Provide the (x, y) coordinate of the cell's center where the given text is located.  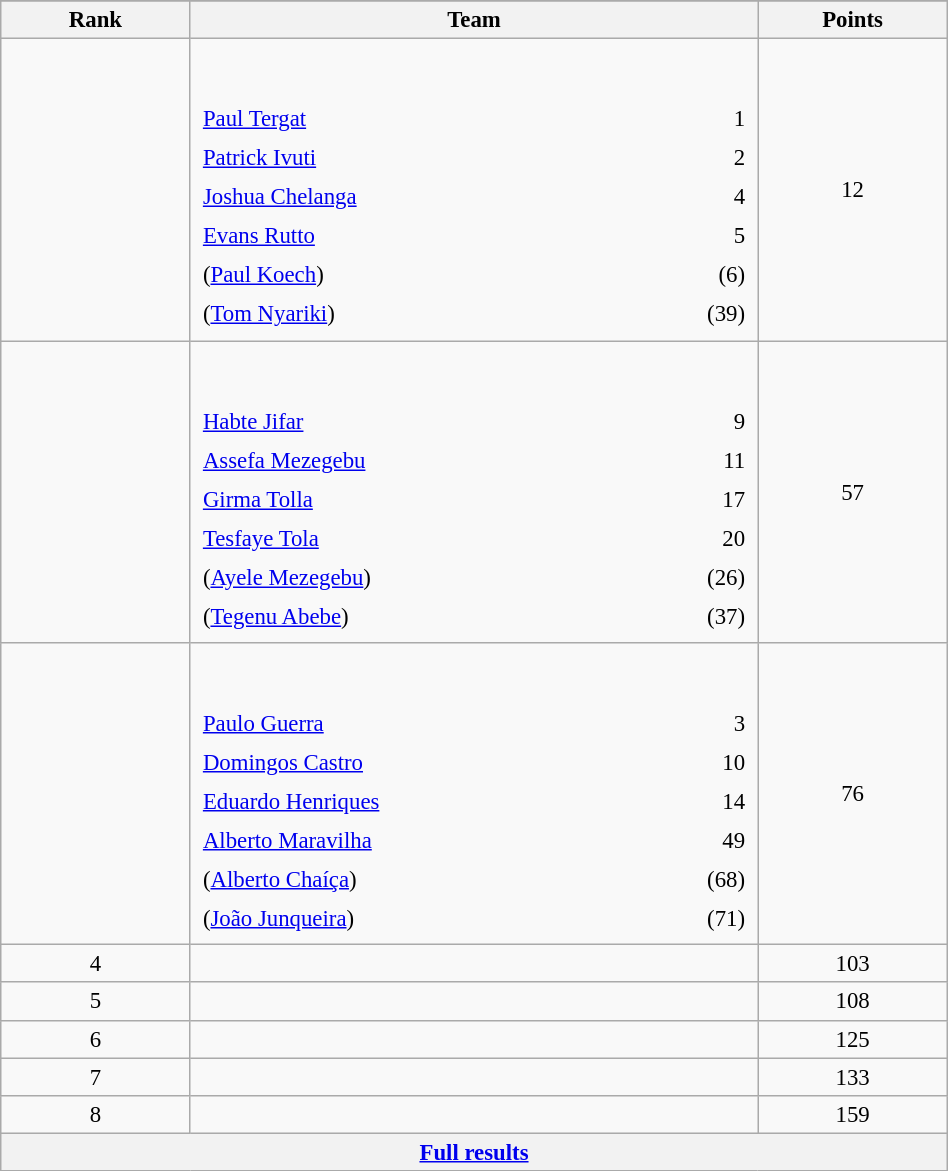
9 (692, 421)
(Ayele Mezegebu) (414, 577)
Assefa Mezegebu (414, 460)
Alberto Maravilha (416, 840)
Patrick Ivuti (410, 158)
(68) (694, 880)
(39) (688, 314)
17 (692, 499)
108 (852, 1002)
3 (694, 723)
76 (852, 794)
Habte Jifar (414, 421)
(Tegenu Abebe) (414, 616)
57 (852, 492)
Joshua Chelanga (410, 197)
6 (96, 1039)
(37) (692, 616)
2 (688, 158)
Habte Jifar 9 Assefa Mezegebu 11 Girma Tolla 17 Tesfaye Tola 20 (Ayele Mezegebu) (26) (Tegenu Abebe) (37) (474, 492)
(Paul Koech) (410, 275)
125 (852, 1039)
Paul Tergat 1 Patrick Ivuti 2 Joshua Chelanga 4 Evans Rutto 5 (Paul Koech) (6) (Tom Nyariki) (39) (474, 190)
Evans Rutto (410, 236)
Full results (474, 1152)
7 (96, 1077)
49 (694, 840)
Points (852, 20)
Paulo Guerra 3 Domingos Castro 10 Eduardo Henriques 14 Alberto Maravilha 49 (Alberto Chaíça) (68) (João Junqueira) (71) (474, 794)
Paulo Guerra (416, 723)
Domingos Castro (416, 762)
1 (688, 119)
10 (694, 762)
(6) (688, 275)
(71) (694, 919)
14 (694, 801)
(Tom Nyariki) (410, 314)
159 (852, 1114)
(26) (692, 577)
(João Junqueira) (416, 919)
12 (852, 190)
8 (96, 1114)
133 (852, 1077)
Team (474, 20)
Paul Tergat (410, 119)
Rank (96, 20)
Tesfaye Tola (414, 538)
(Alberto Chaíça) (416, 880)
Eduardo Henriques (416, 801)
103 (852, 964)
20 (692, 538)
Girma Tolla (414, 499)
11 (692, 460)
